Pinpoint the cell where the given text exists, returning its [x, y] midpoint coordinate. 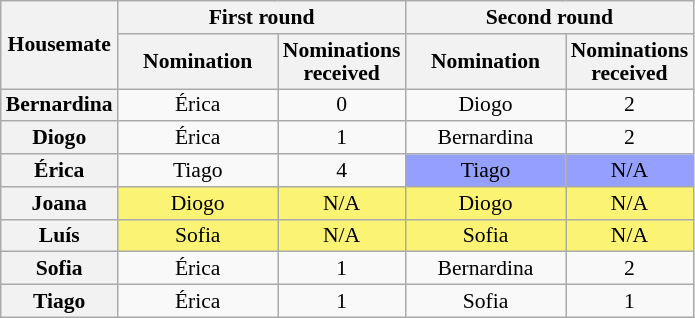
Joana [60, 204]
Second round [549, 18]
Luís [60, 236]
0 [342, 106]
First round [262, 18]
Housemate [60, 45]
4 [342, 170]
